Output the [x, y] coordinate of the center of the cell containing the given text.  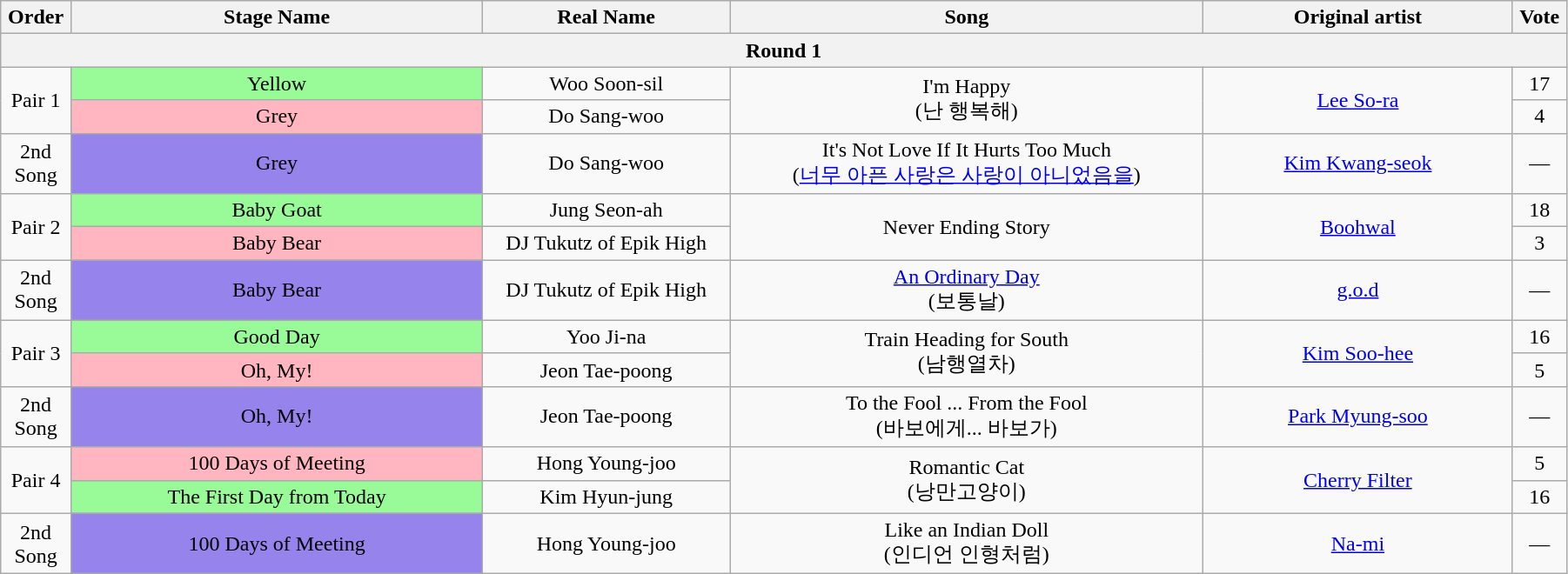
Na-mi [1357, 544]
Yellow [277, 83]
g.o.d [1357, 290]
Jung Seon-ah [606, 210]
Kim Hyun-jung [606, 497]
Song [967, 17]
Woo Soon-sil [606, 83]
Train Heading for South(남행열차) [967, 353]
Kim Kwang-seok [1357, 164]
Pair 4 [37, 480]
Kim Soo-hee [1357, 353]
Round 1 [784, 50]
The First Day from Today [277, 497]
Original artist [1357, 17]
Pair 3 [37, 353]
Real Name [606, 17]
4 [1540, 117]
Yoo Ji-na [606, 337]
17 [1540, 83]
Lee So-ra [1357, 100]
To the Fool ... From the Fool(바보에게... 바보가) [967, 417]
Baby Goat [277, 210]
Vote [1540, 17]
18 [1540, 210]
Cherry Filter [1357, 480]
Boohwal [1357, 227]
Park Myung-soo [1357, 417]
Pair 1 [37, 100]
Good Day [277, 337]
Never Ending Story [967, 227]
Order [37, 17]
Pair 2 [37, 227]
3 [1540, 244]
An Ordinary Day(보통날) [967, 290]
Stage Name [277, 17]
Romantic Cat(낭만고양이) [967, 480]
I'm Happy(난 행복해) [967, 100]
It's Not Love If It Hurts Too Much(너무 아픈 사랑은 사랑이 아니었음을) [967, 164]
Like an Indian Doll(인디언 인형처럼) [967, 544]
